Search for the cell housing the specified text and yield its (X, Y) center coordinate. 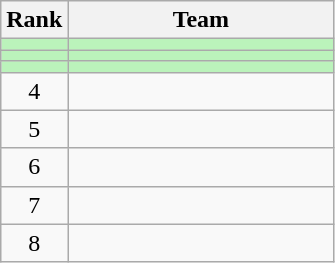
Team (201, 20)
4 (34, 91)
7 (34, 205)
5 (34, 129)
6 (34, 167)
8 (34, 243)
Rank (34, 20)
